Output the [x, y] coordinate of the center of the cell containing the given text.  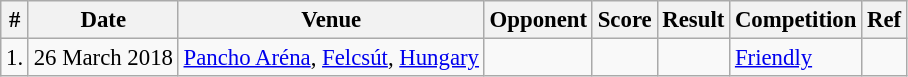
Ref [884, 20]
Opponent [538, 20]
Score [624, 20]
Pancho Aréna, Felcsút, Hungary [331, 58]
Date [103, 20]
Friendly [796, 58]
Competition [796, 20]
1. [15, 58]
# [15, 20]
26 March 2018 [103, 58]
Result [694, 20]
Venue [331, 20]
